Search for the cell housing the specified text and yield its (x, y) center coordinate. 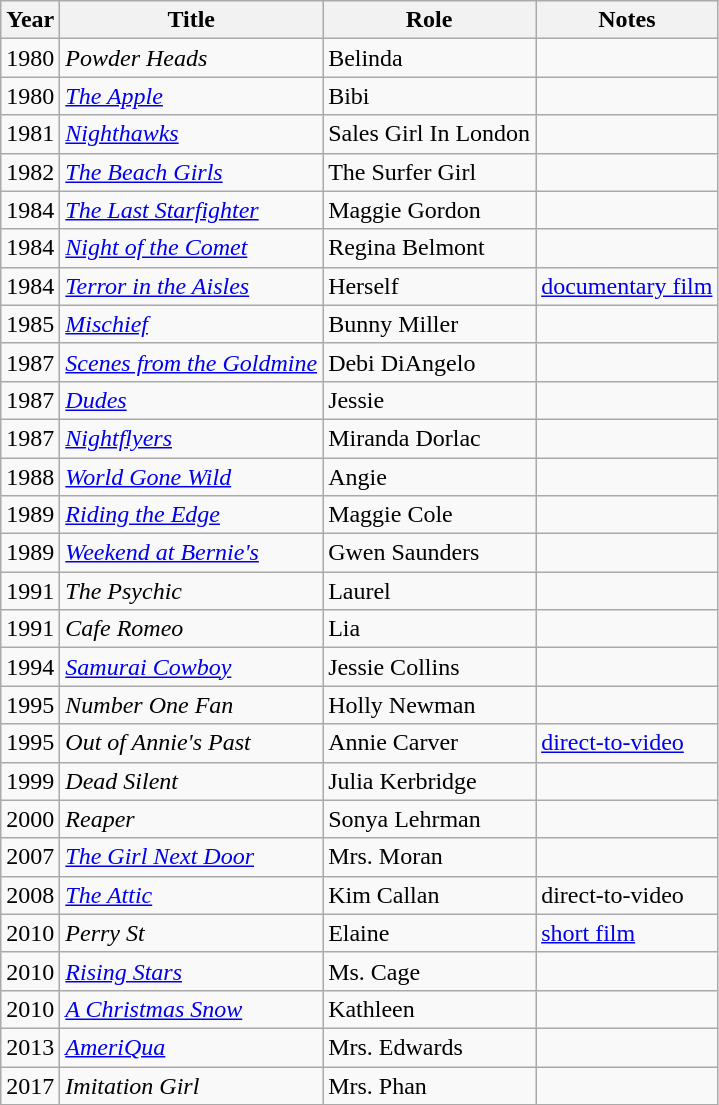
short film (627, 933)
Mischief (192, 324)
Regina Belmont (430, 248)
Jessie (430, 400)
World Gone Wild (192, 477)
Bibi (430, 96)
Herself (430, 286)
A Christmas Snow (192, 1009)
Dead Silent (192, 781)
Sales Girl In London (430, 134)
1988 (30, 477)
Samurai Cowboy (192, 667)
The Girl Next Door (192, 857)
2007 (30, 857)
The Attic (192, 895)
The Last Starfighter (192, 210)
Year (30, 20)
Kim Callan (430, 895)
Number One Fan (192, 705)
Mrs. Edwards (430, 1047)
2008 (30, 895)
Out of Annie's Past (192, 743)
Night of the Comet (192, 248)
Debi DiAngelo (430, 362)
Title (192, 20)
1985 (30, 324)
Annie Carver (430, 743)
The Surfer Girl (430, 172)
Dudes (192, 400)
Jessie Collins (430, 667)
The Beach Girls (192, 172)
2017 (30, 1085)
Perry St (192, 933)
Kathleen (430, 1009)
Laurel (430, 591)
Powder Heads (192, 58)
Gwen Saunders (430, 553)
1982 (30, 172)
Cafe Romeo (192, 629)
Belinda (430, 58)
Bunny Miller (430, 324)
The Apple (192, 96)
AmeriQua (192, 1047)
Scenes from the Goldmine (192, 362)
The Psychic (192, 591)
Riding the Edge (192, 515)
Weekend at Bernie's (192, 553)
Maggie Gordon (430, 210)
Reaper (192, 819)
Notes (627, 20)
Julia Kerbridge (430, 781)
Mrs. Moran (430, 857)
1999 (30, 781)
Imitation Girl (192, 1085)
1994 (30, 667)
Ms. Cage (430, 971)
1981 (30, 134)
Role (430, 20)
Angie (430, 477)
Sonya Lehrman (430, 819)
Miranda Dorlac (430, 438)
Elaine (430, 933)
Holly Newman (430, 705)
Maggie Cole (430, 515)
2013 (30, 1047)
Nightflyers (192, 438)
Terror in the Aisles (192, 286)
documentary film (627, 286)
Mrs. Phan (430, 1085)
2000 (30, 819)
Lia (430, 629)
Nighthawks (192, 134)
Rising Stars (192, 971)
